Find where the given text appears and provide that cell's center as [x, y] coordinate. 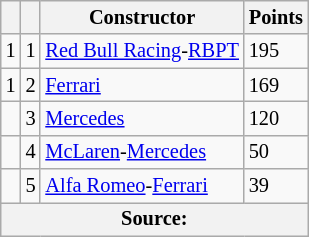
McLaren-Mercedes [142, 152]
169 [276, 85]
4 [31, 152]
195 [276, 51]
Constructor [142, 17]
5 [31, 186]
Mercedes [142, 118]
Red Bull Racing-RBPT [142, 51]
Points [276, 17]
Source: [154, 219]
120 [276, 118]
Ferrari [142, 85]
2 [31, 85]
3 [31, 118]
Alfa Romeo-Ferrari [142, 186]
39 [276, 186]
50 [276, 152]
